Search for the cell housing the specified text and yield its [x, y] center coordinate. 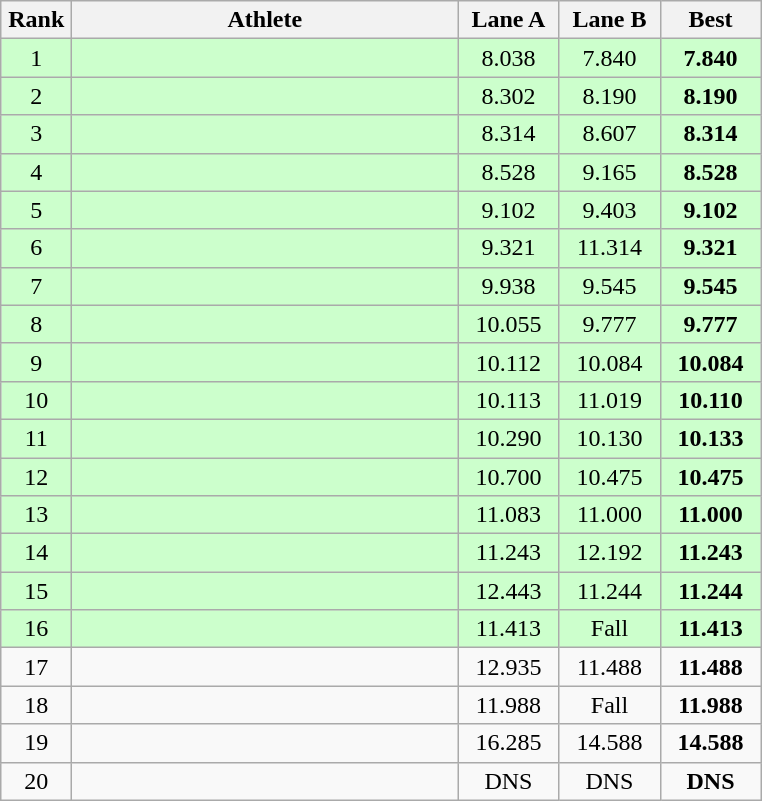
8.038 [508, 58]
10.700 [508, 477]
Lane B [610, 20]
9.403 [610, 210]
10.130 [610, 438]
6 [36, 248]
4 [36, 172]
10.290 [508, 438]
2 [36, 96]
20 [36, 781]
10 [36, 400]
3 [36, 134]
Lane A [508, 20]
10.055 [508, 324]
11.019 [610, 400]
7 [36, 286]
11.083 [508, 515]
13 [36, 515]
8.302 [508, 96]
12 [36, 477]
10.112 [508, 362]
9.165 [610, 172]
1 [36, 58]
19 [36, 743]
11 [36, 438]
14 [36, 553]
10.110 [710, 400]
10.113 [508, 400]
Best [710, 20]
12.192 [610, 553]
12.935 [508, 667]
8.607 [610, 134]
17 [36, 667]
9 [36, 362]
15 [36, 591]
5 [36, 210]
11.314 [610, 248]
10.133 [710, 438]
16.285 [508, 743]
Rank [36, 20]
18 [36, 705]
16 [36, 629]
9.938 [508, 286]
Athlete [265, 20]
12.443 [508, 591]
8 [36, 324]
